Determine the [x, y] coordinate at the center of the cell enclosing the given text.  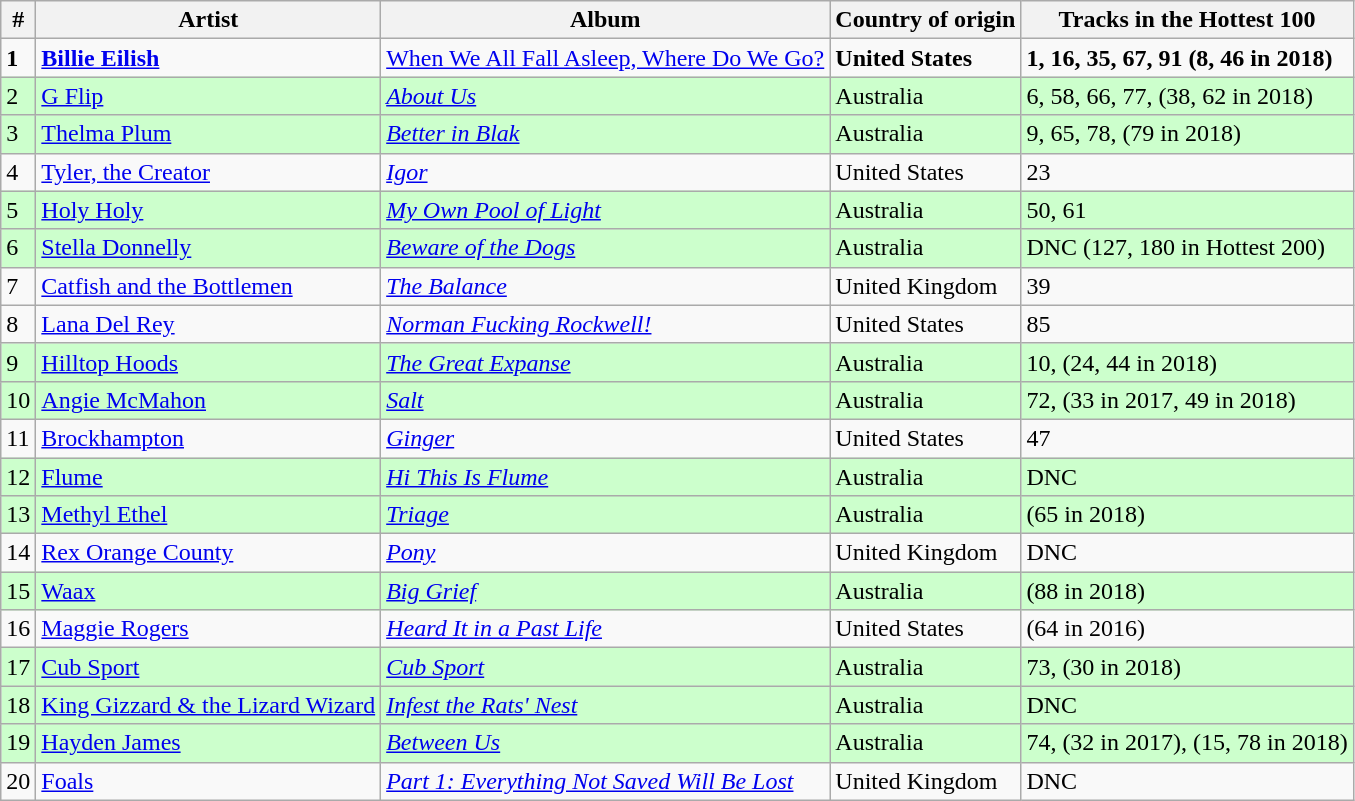
(65 in 2018) [1187, 515]
Foals [208, 781]
Part 1: Everything Not Saved Will Be Lost [606, 781]
39 [1187, 286]
Triage [606, 515]
Tyler, the Creator [208, 172]
1, 16, 35, 67, 91 (8, 46 in 2018) [1187, 58]
Rex Orange County [208, 553]
Infest the Rats' Nest [606, 705]
50, 61 [1187, 210]
Pony [606, 553]
Ginger [606, 438]
Angie McMahon [208, 400]
10 [18, 400]
7 [18, 286]
Country of origin [926, 20]
Billie Eilish [208, 58]
G Flip [208, 96]
3 [18, 134]
5 [18, 210]
Beware of the Dogs [606, 248]
Flume [208, 477]
11 [18, 438]
12 [18, 477]
Salt [606, 400]
14 [18, 553]
1 [18, 58]
Brockhampton [208, 438]
Hilltop Hoods [208, 362]
Thelma Plum [208, 134]
Maggie Rogers [208, 629]
72, (33 in 2017, 49 in 2018) [1187, 400]
10, (24, 44 in 2018) [1187, 362]
15 [18, 591]
6 [18, 248]
Better in Blak [606, 134]
(64 in 2016) [1187, 629]
Lana Del Rey [208, 324]
47 [1187, 438]
23 [1187, 172]
Waax [208, 591]
Heard It in a Past Life [606, 629]
When We All Fall Asleep, Where Do We Go? [606, 58]
My Own Pool of Light [606, 210]
17 [18, 667]
About Us [606, 96]
9 [18, 362]
74, (32 in 2017), (15, 78 in 2018) [1187, 743]
Holy Holy [208, 210]
Album [606, 20]
(88 in 2018) [1187, 591]
Igor [606, 172]
Hi This Is Flume [606, 477]
4 [18, 172]
Between Us [606, 743]
DNC (127, 180 in Hottest 200) [1187, 248]
The Balance [606, 286]
# [18, 20]
Norman Fucking Rockwell! [606, 324]
2 [18, 96]
73, (30 in 2018) [1187, 667]
16 [18, 629]
Tracks in the Hottest 100 [1187, 20]
Methyl Ethel [208, 515]
18 [18, 705]
9, 65, 78, (79 in 2018) [1187, 134]
Hayden James [208, 743]
85 [1187, 324]
20 [18, 781]
Stella Donnelly [208, 248]
13 [18, 515]
Big Grief [606, 591]
King Gizzard & the Lizard Wizard [208, 705]
6, 58, 66, 77, (38, 62 in 2018) [1187, 96]
19 [18, 743]
Catfish and the Bottlemen [208, 286]
8 [18, 324]
The Great Expanse [606, 362]
Artist [208, 20]
